Find where the given text appears and provide that cell's center as (X, Y) coordinate. 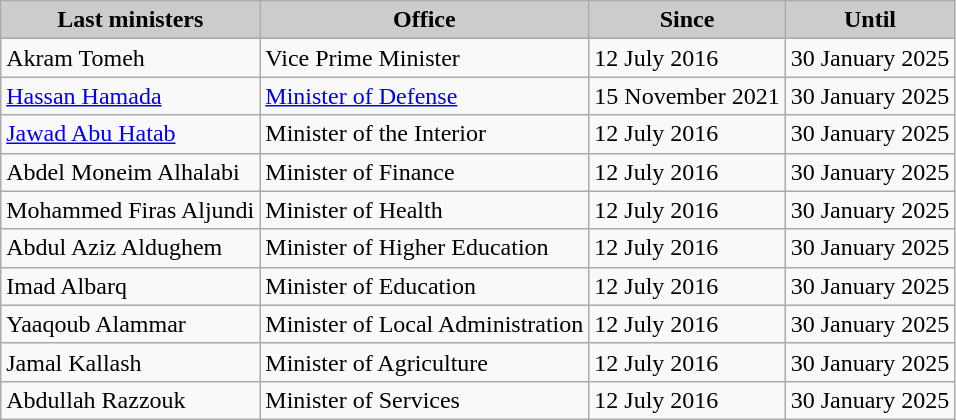
Minister of Higher Education (424, 248)
Jamal Kallash (130, 362)
Since (687, 20)
Until (870, 20)
Vice Prime Minister (424, 58)
Last ministers (130, 20)
Minister of Local Administration (424, 324)
Minister of Education (424, 286)
Abdul Aziz Aldughem (130, 248)
Abdullah Razzouk (130, 400)
Minister of the Interior (424, 134)
Mohammed Firas Aljundi (130, 210)
15 November 2021 (687, 96)
Hassan Hamada (130, 96)
Office (424, 20)
Imad Albarq (130, 286)
Yaaqoub Alammar (130, 324)
Jawad Abu Hatab (130, 134)
Minister of Health (424, 210)
Minister of Defense (424, 96)
Abdel Moneim Alhalabi (130, 172)
Akram Tomeh (130, 58)
Minister of Services (424, 400)
Minister of Agriculture (424, 362)
Minister of Finance (424, 172)
